Scan for the cell matching the given text and deliver its [x, y] coordinate at center. 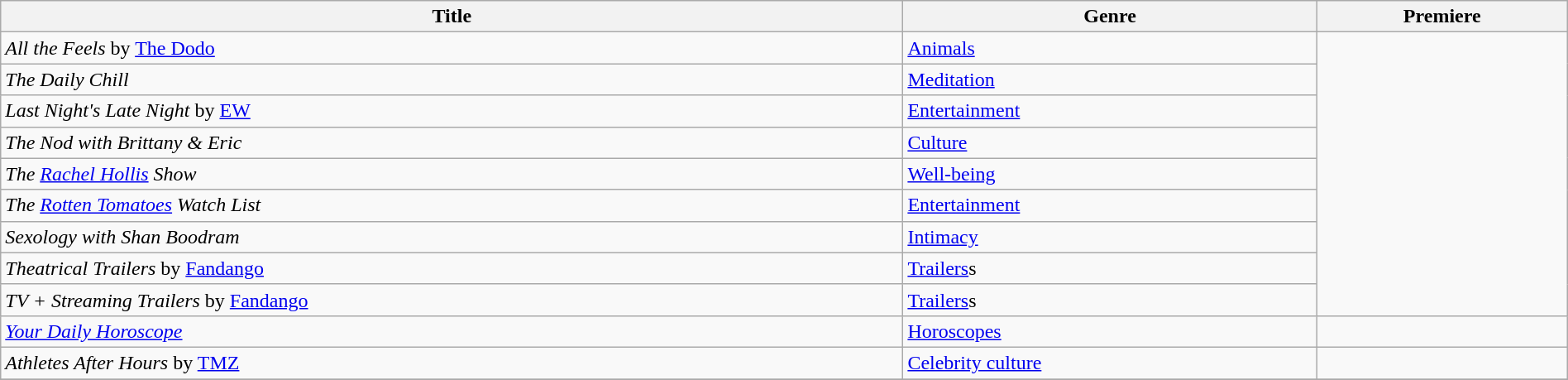
Athletes After Hours by TMZ [452, 363]
Genre [1110, 17]
Title [452, 17]
Culture [1110, 142]
Premiere [1442, 17]
Theatrical Trailers by Fandango [452, 268]
All the Feels by The Dodo [452, 48]
Your Daily Horoscope [452, 331]
The Daily Chill [452, 79]
Meditation [1110, 79]
Sexology with Shan Boodram [452, 237]
The Nod with Brittany & Eric [452, 142]
Well-being [1110, 174]
Animals [1110, 48]
Celebrity culture [1110, 363]
Last Night's Late Night by EW [452, 111]
Intimacy [1110, 237]
Horoscopes [1110, 331]
The Rotten Tomatoes Watch List [452, 205]
TV + Streaming Trailers by Fandango [452, 300]
The Rachel Hollis Show [452, 174]
